Search for the cell housing the specified text and yield its [x, y] center coordinate. 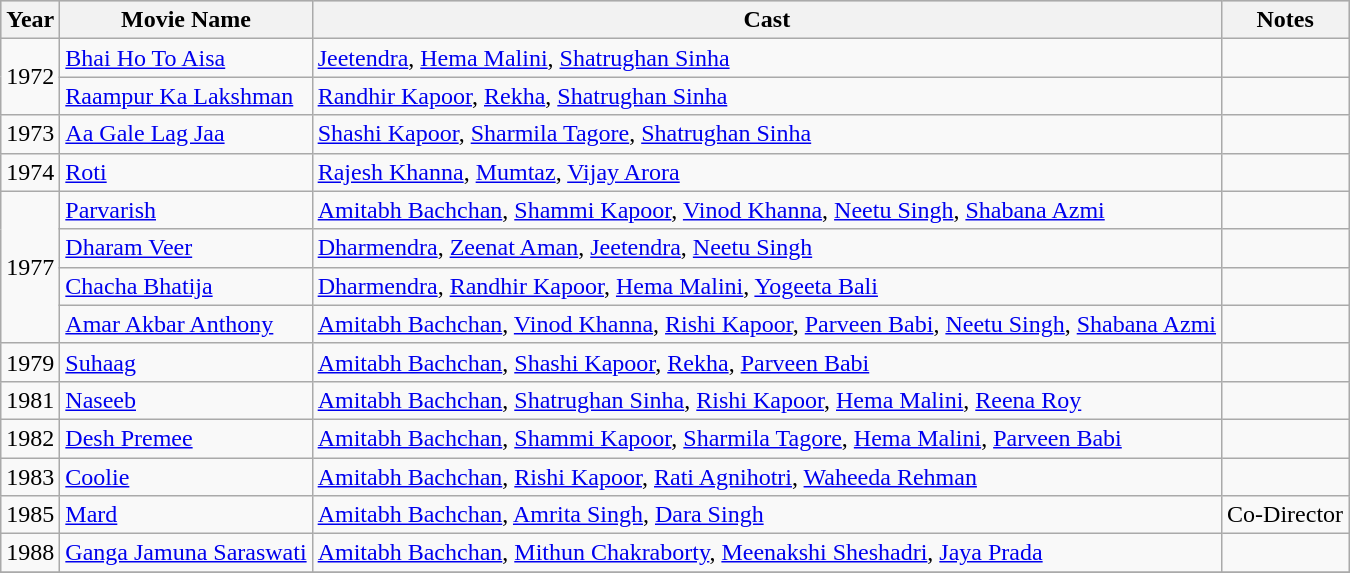
1983 [30, 477]
Dharmendra, Randhir Kapoor, Hema Malini, Yogeeta Bali [766, 286]
Amar Akbar Anthony [186, 324]
Amitabh Bachchan, Vinod Khanna, Rishi Kapoor, Parveen Babi, Neetu Singh, Shabana Azmi [766, 324]
Ganga Jamuna Saraswati [186, 553]
1988 [30, 553]
Shashi Kapoor, Sharmila Tagore, Shatrughan Sinha [766, 134]
Amitabh Bachchan, Shammi Kapoor, Vinod Khanna, Neetu Singh, Shabana Azmi [766, 210]
Amitabh Bachchan, Rishi Kapoor, Rati Agnihotri, Waheeda Rehman [766, 477]
Raampur Ka Lakshman [186, 96]
Coolie [186, 477]
Amitabh Bachchan, Shammi Kapoor, Sharmila Tagore, Hema Malini, Parveen Babi [766, 438]
Roti [186, 172]
Naseeb [186, 400]
Parvarish [186, 210]
Bhai Ho To Aisa [186, 58]
Movie Name [186, 20]
1981 [30, 400]
Suhaag [186, 362]
Desh Premee [186, 438]
1974 [30, 172]
Co-Director [1286, 515]
Aa Gale Lag Jaa [186, 134]
Jeetendra, Hema Malini, Shatrughan Sinha [766, 58]
Dharmendra, Zeenat Aman, Jeetendra, Neetu Singh [766, 248]
Amitabh Bachchan, Amrita Singh, Dara Singh [766, 515]
Year [30, 20]
Dharam Veer [186, 248]
Cast [766, 20]
1972 [30, 77]
1979 [30, 362]
Amitabh Bachchan, Shashi Kapoor, Rekha, Parveen Babi [766, 362]
1985 [30, 515]
Mard [186, 515]
Notes [1286, 20]
1977 [30, 267]
1973 [30, 134]
Amitabh Bachchan, Shatrughan Sinha, Rishi Kapoor, Hema Malini, Reena Roy [766, 400]
Amitabh Bachchan, Mithun Chakraborty, Meenakshi Sheshadri, Jaya Prada [766, 553]
Randhir Kapoor, Rekha, Shatrughan Sinha [766, 96]
1982 [30, 438]
Chacha Bhatija [186, 286]
Rajesh Khanna, Mumtaz, Vijay Arora [766, 172]
